Find where the given text appears and provide that cell's center as (x, y) coordinate. 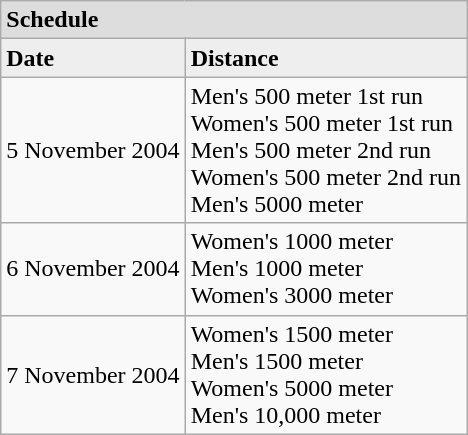
5 November 2004 (93, 150)
6 November 2004 (93, 269)
Men's 500 meter 1st runWomen's 500 meter 1st runMen's 500 meter 2nd runWomen's 500 meter 2nd runMen's 5000 meter (326, 150)
Distance (326, 58)
Women's 1500 meterMen's 1500 meterWomen's 5000 meterMen's 10,000 meter (326, 374)
Schedule (234, 20)
Women's 1000 meterMen's 1000 meterWomen's 3000 meter (326, 269)
Date (93, 58)
7 November 2004 (93, 374)
